Locate the cell with the specified text and output its (X, Y) center coordinate. 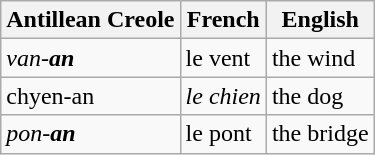
le chien (223, 96)
English (320, 20)
the dog (320, 96)
van-an (90, 58)
French (223, 20)
the bridge (320, 134)
the wind (320, 58)
chyen-an (90, 96)
Antillean Creole (90, 20)
le pont (223, 134)
le vent (223, 58)
pon-an (90, 134)
